Determine the (x, y) coordinate at the center of the cell enclosing the given text.  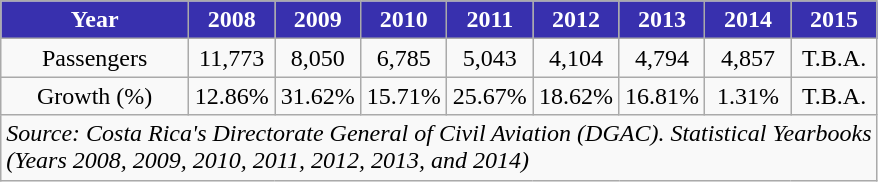
2011 (490, 20)
6,785 (404, 58)
31.62% (318, 96)
15.71% (404, 96)
12.86% (232, 96)
18.62% (576, 96)
2010 (404, 20)
Source: Costa Rica's Directorate General of Civil Aviation (DGAC). Statistical Yearbooks(Years 2008, 2009, 2010, 2011, 2012, 2013, and 2014) (439, 148)
2015 (834, 20)
25.67% (490, 96)
2008 (232, 20)
4,857 (748, 58)
4,794 (662, 58)
1.31% (748, 96)
8,050 (318, 58)
2009 (318, 20)
Growth (%) (95, 96)
Passengers (95, 58)
2012 (576, 20)
11,773 (232, 58)
16.81% (662, 96)
2014 (748, 20)
5,043 (490, 58)
4,104 (576, 58)
Year (95, 20)
2013 (662, 20)
